From the cell containing the given text, extract its center point as (X, Y) coordinate. 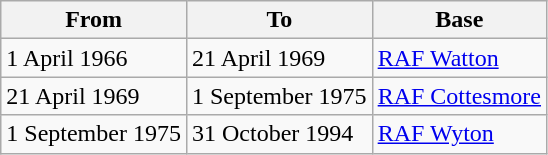
31 October 1994 (279, 134)
From (94, 20)
RAF Cottesmore (459, 96)
To (279, 20)
1 April 1966 (94, 58)
RAF Watton (459, 58)
Base (459, 20)
RAF Wyton (459, 134)
